From the cell containing the given text, extract its center point as [X, Y] coordinate. 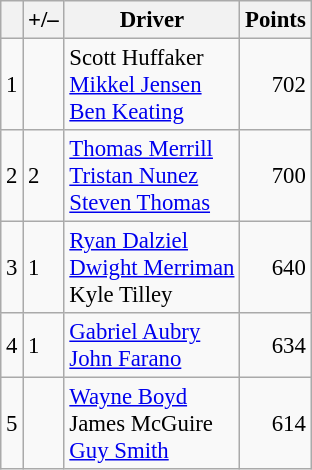
Driver [152, 20]
4 [12, 346]
702 [276, 85]
614 [276, 424]
Scott Huffaker Mikkel Jensen Ben Keating [152, 85]
Ryan Dalziel Dwight Merriman Kyle Tilley [152, 268]
Points [276, 20]
+/– [44, 20]
634 [276, 346]
3 [12, 268]
Wayne Boyd James McGuire Guy Smith [152, 424]
5 [12, 424]
640 [276, 268]
Thomas Merrill Tristan Nunez Steven Thomas [152, 176]
Gabriel Aubry John Farano [152, 346]
700 [276, 176]
